Determine the (x, y) coordinate at the center of the cell enclosing the given text.  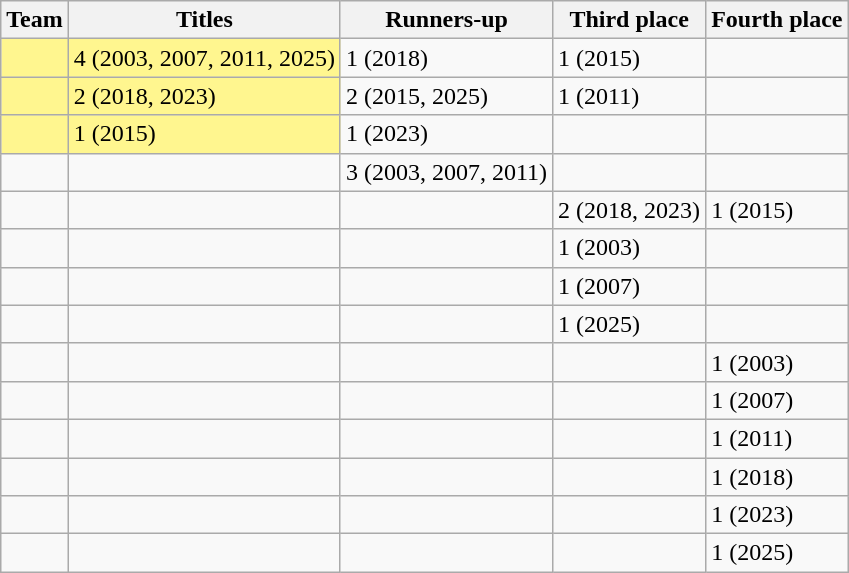
Fourth place (777, 20)
4 (2003, 2007, 2011, 2025) (204, 58)
2 (2015, 2025) (446, 96)
Titles (204, 20)
Runners-up (446, 20)
Team (35, 20)
3 (2003, 2007, 2011) (446, 172)
Third place (630, 20)
